From the cell containing the given text, extract its center point as [x, y] coordinate. 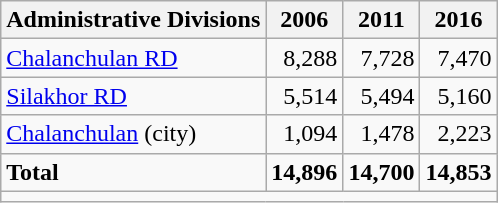
5,160 [458, 96]
Total [134, 172]
14,896 [304, 172]
7,470 [458, 58]
Silakhor RD [134, 96]
1,094 [304, 134]
14,853 [458, 172]
Administrative Divisions [134, 20]
2011 [382, 20]
14,700 [382, 172]
Chalanchulan (city) [134, 134]
2006 [304, 20]
5,514 [304, 96]
8,288 [304, 58]
7,728 [382, 58]
5,494 [382, 96]
2,223 [458, 134]
2016 [458, 20]
Chalanchulan RD [134, 58]
1,478 [382, 134]
